For the text-containing cell, return its midpoint in (X, Y) coordinate format. 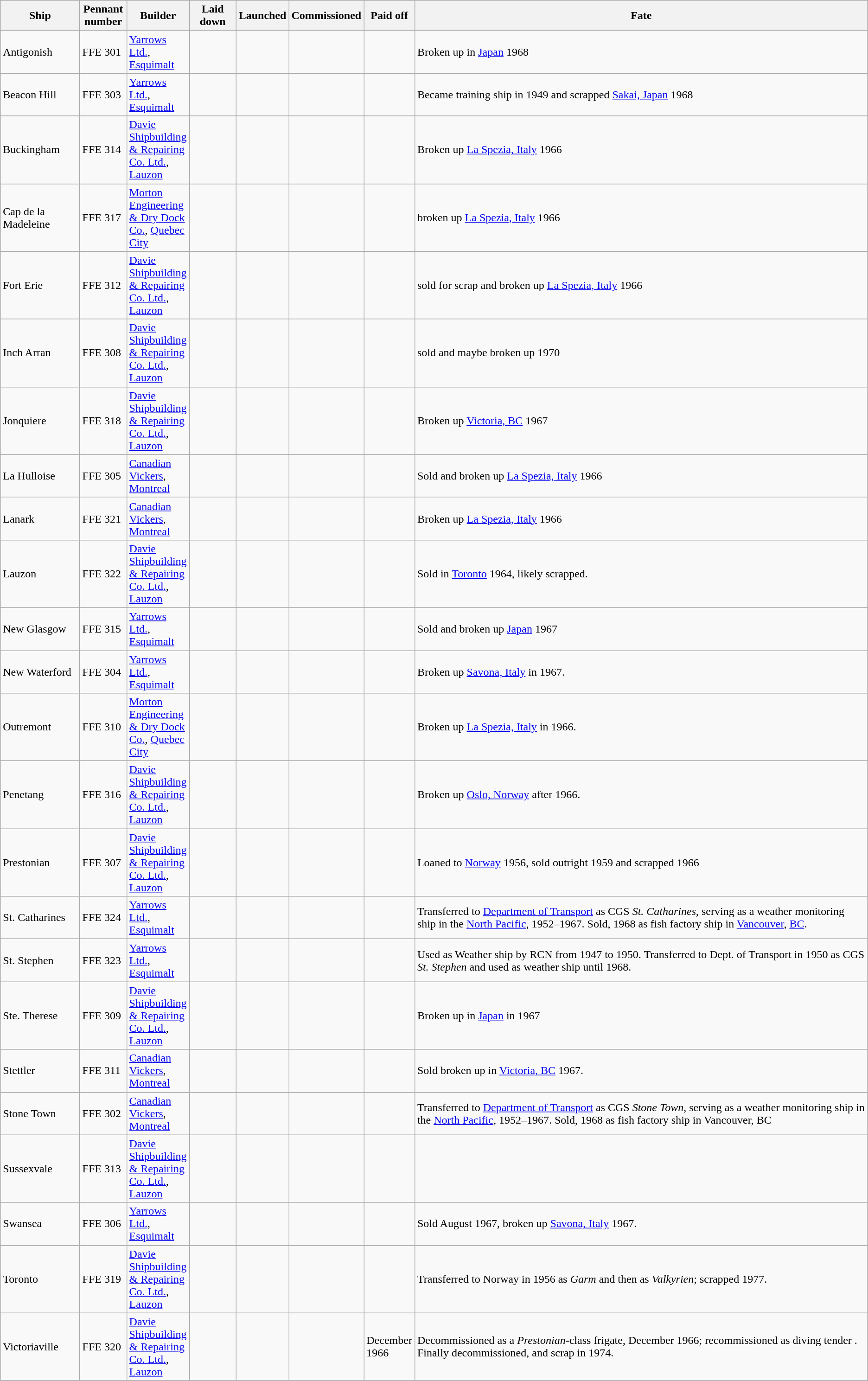
FFE 316 (103, 795)
Prestonian (40, 863)
Fate (641, 16)
Launched (262, 16)
Ste. Therese (40, 1016)
Sold August 1967, broken up Savona, Italy 1967. (641, 1224)
La Hulloise (40, 476)
Laid down (212, 16)
Stettler (40, 1071)
FFE 317 (103, 217)
FFE 303 (103, 95)
FFE 307 (103, 863)
FFE 313 (103, 1169)
Sold and broken up La Spezia, Italy 1966 (641, 476)
Broken up Victoria, BC 1967 (641, 421)
Pennant number (103, 16)
Inch Arran (40, 353)
FFE 305 (103, 476)
FFE 301 (103, 52)
December 1966 (389, 1347)
Sold and broken up Japan 1967 (641, 629)
Broken up in Japan in 1967 (641, 1016)
Outremont (40, 727)
Decommissioned as a Prestonian-class frigate, December 1966; recommissioned as diving tender . Finally decommissioned, and scrap in 1974. (641, 1347)
FFE 311 (103, 1071)
FFE 310 (103, 727)
FFE 319 (103, 1279)
FFE 324 (103, 918)
FFE 320 (103, 1347)
Cap de la Madeleine (40, 217)
FFE 308 (103, 353)
Lanark (40, 518)
Commissioned (326, 16)
Broken up La Spezia, Italy in 1966. (641, 727)
St. Catharines (40, 918)
Lauzon (40, 574)
St. Stephen (40, 960)
FFE 302 (103, 1113)
Builder (158, 16)
Broken up Savona, Italy in 1967. (641, 671)
sold for scrap and broken up La Spezia, Italy 1966 (641, 285)
FFE 309 (103, 1016)
New Waterford (40, 671)
Penetang (40, 795)
Toronto (40, 1279)
Transferred to Norway in 1956 as Garm and then as Valkyrien; scrapped 1977. (641, 1279)
Victoriaville (40, 1347)
Broken up in Japan 1968 (641, 52)
New Glasgow (40, 629)
Swansea (40, 1224)
FFE 314 (103, 150)
FFE 306 (103, 1224)
Became training ship in 1949 and scrapped Sakai, Japan 1968 (641, 95)
Sold in Toronto 1964, likely scrapped. (641, 574)
FFE 321 (103, 518)
Sold broken up in Victoria, BC 1967. (641, 1071)
Jonquiere (40, 421)
Fort Erie (40, 285)
Antigonish (40, 52)
FFE 312 (103, 285)
broken up La Spezia, Italy 1966 (641, 217)
Paid off (389, 16)
sold and maybe broken up 1970 (641, 353)
Sussexvale (40, 1169)
FFE 322 (103, 574)
Beacon Hill (40, 95)
FFE 323 (103, 960)
Used as Weather ship by RCN from 1947 to 1950. Transferred to Dept. of Transport in 1950 as CGS St. Stephen and used as weather ship until 1968. (641, 960)
FFE 318 (103, 421)
Buckingham (40, 150)
Loaned to Norway 1956, sold outright 1959 and scrapped 1966 (641, 863)
Broken up Oslo, Norway after 1966. (641, 795)
FFE 304 (103, 671)
FFE 315 (103, 629)
Stone Town (40, 1113)
Ship (40, 16)
